Scan for the cell matching the given text and deliver its [x, y] coordinate at center. 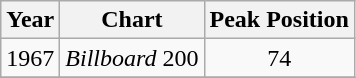
Year [30, 20]
Chart [132, 20]
74 [279, 58]
Peak Position [279, 20]
Billboard 200 [132, 58]
1967 [30, 58]
